Detect which cell encompasses the target text, then output its [X, Y] center coordinate. 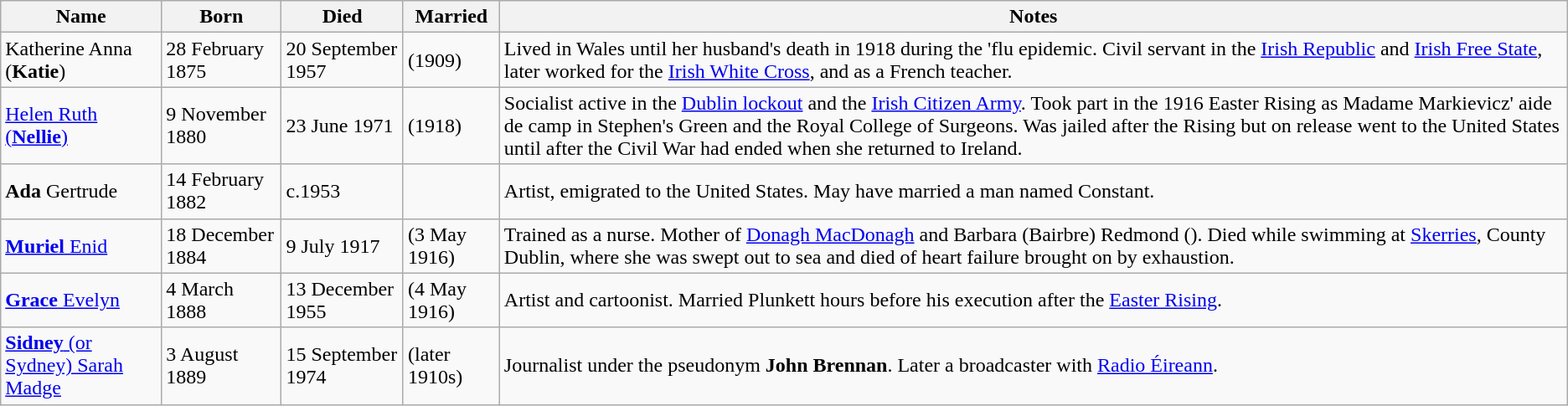
Katherine Anna (Katie) [81, 60]
Grace Evelyn [81, 300]
Notes [1034, 17]
Artist and cartoonist. Married Plunkett hours before his execution after the Easter Rising. [1034, 300]
c.1953 [343, 191]
9 November 1880 [221, 126]
Died [343, 17]
14 February 1882 [221, 191]
Ada Gertrude [81, 191]
4 March 1888 [221, 300]
18 December 1884 [221, 246]
(4 May 1916) [451, 300]
20 September 1957 [343, 60]
Born [221, 17]
(1909) [451, 60]
9 July 1917 [343, 246]
Married [451, 17]
23 June 1971 [343, 126]
(1918) [451, 126]
13 December 1955 [343, 300]
28 February 1875 [221, 60]
Helen Ruth (Nellie) [81, 126]
Name [81, 17]
(3 May 1916) [451, 246]
Muriel Enid [81, 246]
Journalist under the pseudonym John Brennan. Later a broadcaster with Radio Éireann. [1034, 366]
Artist, emigrated to the United States. May have married a man named Constant. [1034, 191]
Sidney (or Sydney) Sarah Madge [81, 366]
15 September 1974 [343, 366]
3 August 1889 [221, 366]
(later 1910s) [451, 366]
